Detect which cell encompasses the target text, then output its (x, y) center coordinate. 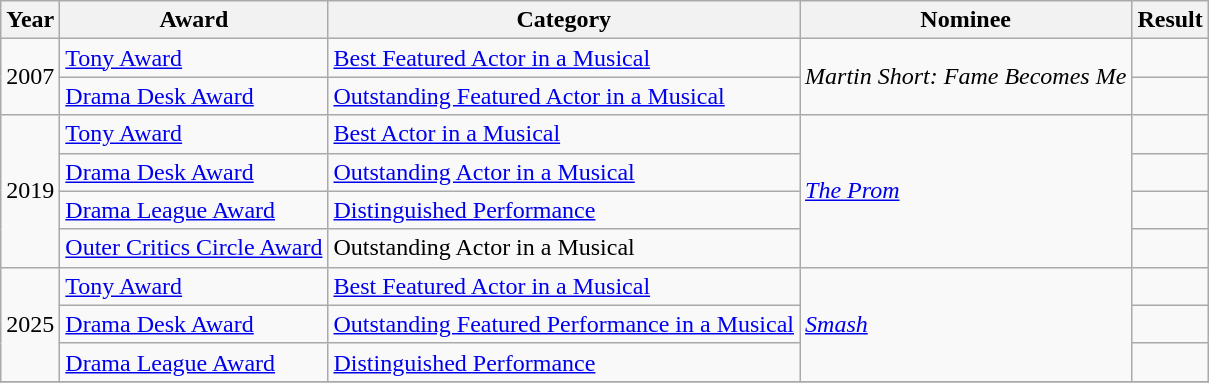
Smash (966, 324)
Award (194, 20)
2019 (30, 191)
Martin Short: Fame Becomes Me (966, 77)
Best Actor in a Musical (564, 134)
Year (30, 20)
Result (1170, 20)
Outstanding Featured Performance in a Musical (564, 324)
Category (564, 20)
Outstanding Featured Actor in a Musical (564, 96)
Nominee (966, 20)
2025 (30, 324)
2007 (30, 77)
The Prom (966, 191)
Outer Critics Circle Award (194, 248)
